Output the [X, Y] coordinate of the center of the cell containing the given text.  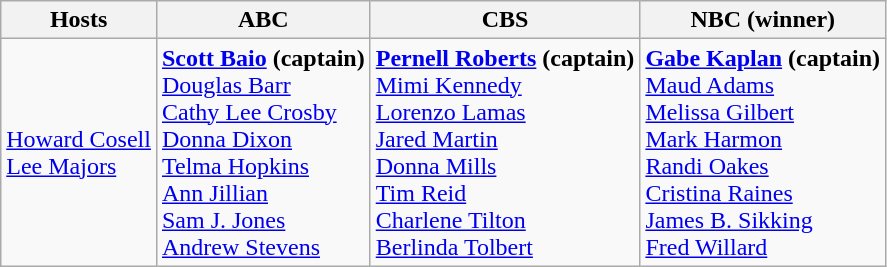
Howard CosellLee Majors [79, 152]
Pernell Roberts (captain)Mimi KennedyLorenzo LamasJared MartinDonna MillsTim ReidCharlene TiltonBerlinda Tolbert [505, 152]
Gabe Kaplan (captain)Maud AdamsMelissa GilbertMark HarmonRandi OakesCristina RainesJames B. SikkingFred Willard [763, 152]
NBC (winner) [763, 20]
Hosts [79, 20]
ABC [263, 20]
Scott Baio (captain)Douglas BarrCathy Lee CrosbyDonna DixonTelma HopkinsAnn JillianSam J. JonesAndrew Stevens [263, 152]
CBS [505, 20]
